Extract the (x, y) coordinate from the center of the cell holding the provided text.  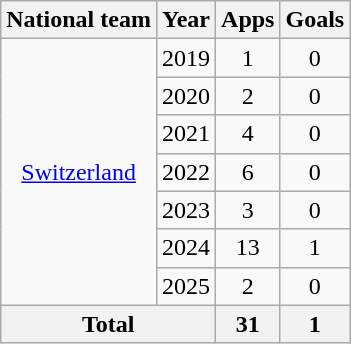
4 (248, 134)
Switzerland (79, 172)
13 (248, 248)
31 (248, 324)
Year (186, 20)
National team (79, 20)
Total (108, 324)
Apps (248, 20)
6 (248, 172)
2021 (186, 134)
Goals (315, 20)
2022 (186, 172)
2025 (186, 286)
2023 (186, 210)
2019 (186, 58)
3 (248, 210)
2020 (186, 96)
2024 (186, 248)
